Identify which cell holds the provided text, then report its (X, Y) central coordinate. 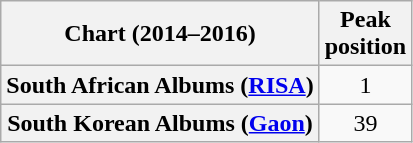
1 (365, 85)
Chart (2014–2016) (160, 34)
South African Albums (RISA) (160, 85)
South Korean Albums (Gaon) (160, 123)
Peakposition (365, 34)
39 (365, 123)
